Capture the cell that displays the provided text and extract its [X, Y] central coordinate. 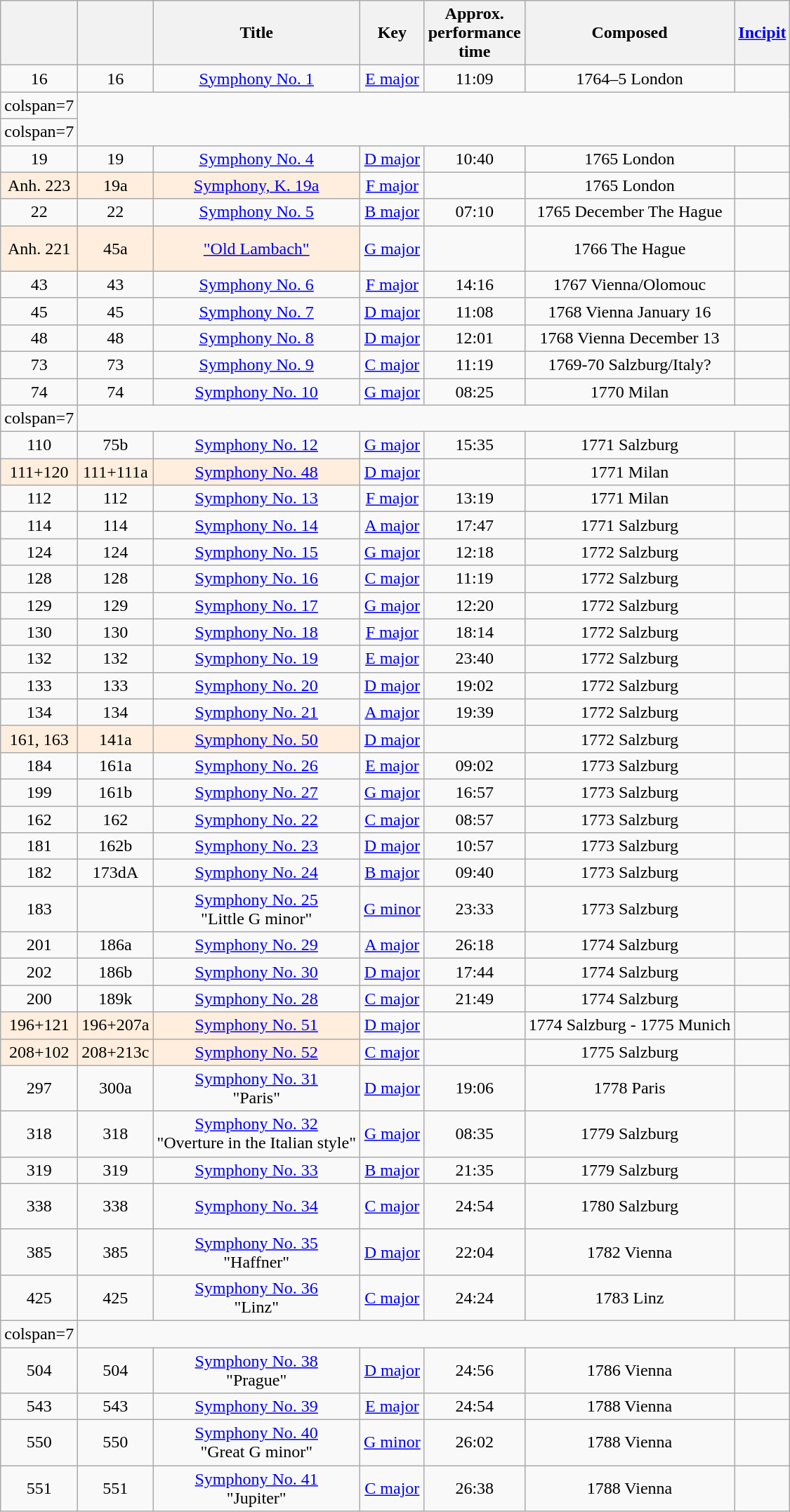
07:10 [475, 212]
161b [115, 792]
110 [39, 445]
Symphony No. 23 [257, 846]
182 [39, 873]
19:06 [475, 1089]
Symphony No. 20 [257, 685]
Symphony No. 36"Linz" [257, 1298]
Symphony No. 40"Great G minor" [257, 1442]
09:40 [475, 873]
12:20 [475, 605]
19:39 [475, 712]
12:18 [475, 552]
17:44 [475, 972]
08:25 [475, 391]
300a [115, 1089]
24:56 [475, 1369]
199 [39, 792]
Symphony No. 22 [257, 820]
Symphony No. 30 [257, 972]
Symphony No. 41"Jupiter" [257, 1489]
161, 163 [39, 739]
10:57 [475, 846]
Symphony No. 10 [257, 391]
Symphony No. 50 [257, 739]
Symphony No. 15 [257, 552]
14:16 [475, 284]
141a [115, 739]
45a [115, 249]
75b [115, 445]
201 [39, 945]
Anh. 221 [39, 249]
Symphony No. 33 [257, 1170]
111+120 [39, 472]
1767 Vienna/Olomouc [629, 284]
1786 Vienna [629, 1369]
Symphony No. 14 [257, 525]
09:02 [475, 765]
Title [257, 33]
23:40 [475, 659]
Symphony No. 8 [257, 338]
10:40 [475, 159]
208+213c [115, 1052]
15:35 [475, 445]
Symphony No. 27 [257, 792]
13:19 [475, 499]
Symphony No. 9 [257, 364]
19a [115, 185]
Symphony No. 28 [257, 999]
Symphony No. 1 [257, 79]
186a [115, 945]
Symphony No. 48 [257, 472]
24:24 [475, 1298]
21:49 [475, 999]
1778 Paris [629, 1089]
161a [115, 765]
Symphony No. 31"Paris" [257, 1089]
23:33 [475, 909]
Symphony No. 21 [257, 712]
Symphony No. 39 [257, 1407]
1768 Vienna January 16 [629, 311]
189k [115, 999]
1766 The Hague [629, 249]
Anh. 223 [39, 185]
Symphony No. 4 [257, 159]
12:01 [475, 338]
21:35 [475, 1170]
297 [39, 1089]
Symphony No. 17 [257, 605]
Incipit [763, 33]
183 [39, 909]
17:47 [475, 525]
Approx.performancetime [475, 33]
1769-70 Salzburg/Italy? [629, 364]
111+111a [115, 472]
Symphony No. 51 [257, 1025]
"Old Lambach" [257, 249]
19:02 [475, 685]
Symphony, K. 19a [257, 185]
196+121 [39, 1025]
181 [39, 846]
Symphony No. 24 [257, 873]
08:57 [475, 820]
Symphony No. 19 [257, 659]
1780 Salzburg [629, 1207]
Symphony No. 29 [257, 945]
26:38 [475, 1489]
208+102 [39, 1052]
1768 Vienna December 13 [629, 338]
Symphony No. 7 [257, 311]
26:02 [475, 1442]
08:35 [475, 1133]
18:14 [475, 632]
1765 December The Hague [629, 212]
1764–5 London [629, 79]
Symphony No. 34 [257, 1207]
Symphony No. 16 [257, 579]
1774 Salzburg - 1775 Munich [629, 1025]
Key [392, 33]
202 [39, 972]
Symphony No. 5 [257, 212]
11:09 [475, 79]
Symphony No. 6 [257, 284]
196+207a [115, 1025]
Symphony No. 26 [257, 765]
Composed [629, 33]
Symphony No. 38"Prague" [257, 1369]
22:04 [475, 1251]
11:08 [475, 311]
Symphony No. 52 [257, 1052]
16:57 [475, 792]
162b [115, 846]
Symphony No. 32"Overture in the Italian style" [257, 1133]
1783 Linz [629, 1298]
173dA [115, 873]
Symphony No. 18 [257, 632]
184 [39, 765]
Symphony No. 12 [257, 445]
Symphony No. 25"Little G minor" [257, 909]
Symphony No. 13 [257, 499]
1770 Milan [629, 391]
Symphony No. 35"Haffner" [257, 1251]
26:18 [475, 945]
200 [39, 999]
186b [115, 972]
1775 Salzburg [629, 1052]
1782 Vienna [629, 1251]
